Search for the cell housing the specified text and yield its [x, y] center coordinate. 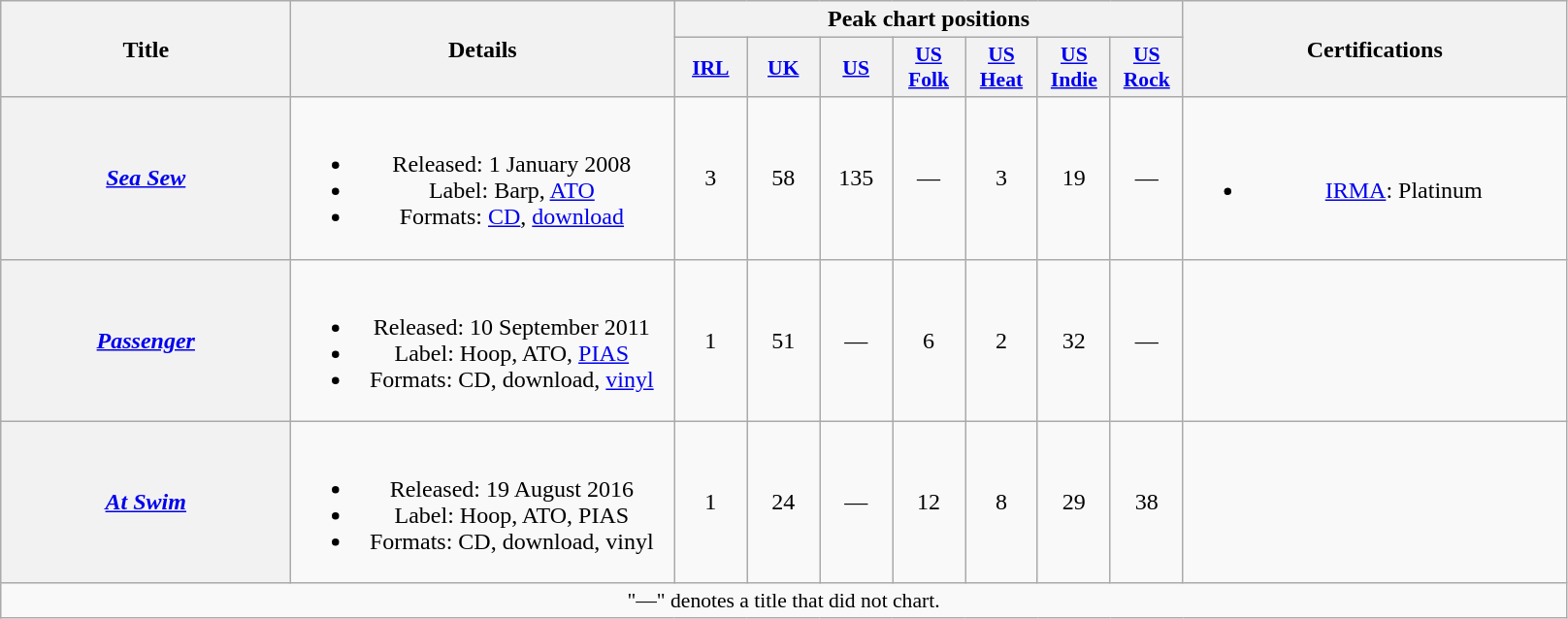
Details [483, 49]
UK [784, 68]
At Swim [146, 503]
Title [146, 49]
Peak chart positions [929, 19]
"—" denotes a title that did not chart. [784, 601]
IRMA: Platinum [1374, 179]
12 [930, 503]
58 [784, 179]
Sea Sew [146, 179]
USHeat [1001, 68]
2 [1001, 340]
Released: 19 August 2016Label: Hoop, ATO, PIASFormats: CD, download, vinyl [483, 503]
51 [784, 340]
135 [856, 179]
24 [784, 503]
Released: 1 January 2008Label: Barp, ATOFormats: CD, download [483, 179]
8 [1001, 503]
32 [1073, 340]
Certifications [1374, 49]
USIndie [1073, 68]
Released: 10 September 2011Label: Hoop, ATO, PIASFormats: CD, download, vinyl [483, 340]
6 [930, 340]
IRL [710, 68]
USFolk [930, 68]
US [856, 68]
38 [1147, 503]
Passenger [146, 340]
USRock [1147, 68]
29 [1073, 503]
19 [1073, 179]
